For the text-containing cell, return its midpoint in [X, Y] coordinate format. 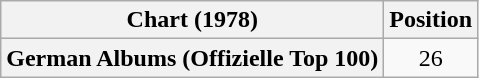
German Albums (Offizielle Top 100) [192, 58]
Chart (1978) [192, 20]
26 [431, 58]
Position [431, 20]
